Output the (x, y) coordinate of the center of the cell containing the given text.  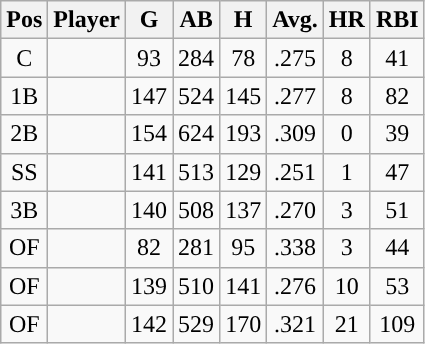
.338 (296, 248)
51 (397, 210)
193 (244, 134)
39 (397, 134)
21 (346, 324)
H (244, 20)
529 (196, 324)
.321 (296, 324)
139 (150, 286)
3B (24, 210)
170 (244, 324)
53 (397, 286)
41 (397, 58)
.277 (296, 96)
1 (346, 172)
508 (196, 210)
109 (397, 324)
1B (24, 96)
147 (150, 96)
Pos (24, 20)
129 (244, 172)
.270 (296, 210)
93 (150, 58)
G (150, 20)
10 (346, 286)
.309 (296, 134)
524 (196, 96)
Player (87, 20)
510 (196, 286)
.275 (296, 58)
SS (24, 172)
513 (196, 172)
47 (397, 172)
624 (196, 134)
95 (244, 248)
C (24, 58)
145 (244, 96)
0 (346, 134)
44 (397, 248)
140 (150, 210)
78 (244, 58)
HR (346, 20)
AB (196, 20)
281 (196, 248)
Avg. (296, 20)
.276 (296, 286)
.251 (296, 172)
142 (150, 324)
154 (150, 134)
RBI (397, 20)
137 (244, 210)
2B (24, 134)
284 (196, 58)
